For the text-containing cell, return its midpoint in [x, y] coordinate format. 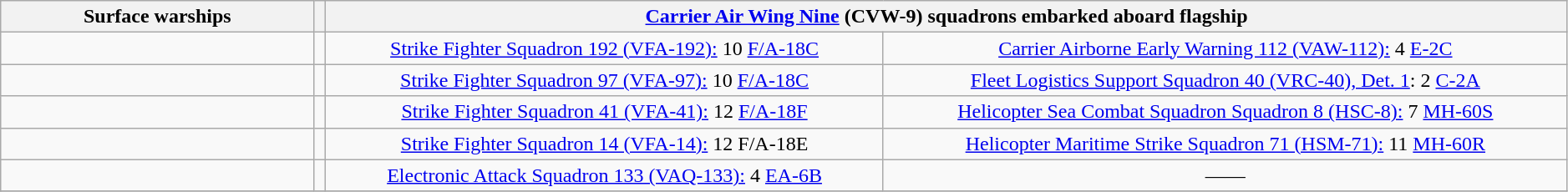
Electronic Attack Squadron 133 (VAQ-133): 4 EA-6B [605, 175]
—— [1225, 175]
Strike Fighter Squadron 192 (VFA-192): 10 F/A-18C [605, 48]
Strike Fighter Squadron 41 (VFA-41): 12 F/A-18F [605, 112]
Carrier Air Wing Nine (CVW-9) squadrons embarked aboard flagship [947, 17]
Strike Fighter Squadron 14 (VFA-14): 12 F/A-18E [605, 144]
Helicopter Sea Combat Squadron Squadron 8 (HSC-8): 7 MH-60S [1225, 112]
Fleet Logistics Support Squadron 40 (VRC-40), Det. 1: 2 C-2A [1225, 80]
Helicopter Maritime Strike Squadron 71 (HSM-71): 11 MH-60R [1225, 144]
Strike Fighter Squadron 97 (VFA-97): 10 F/A-18C [605, 80]
Carrier Airborne Early Warning 112 (VAW-112): 4 E-2C [1225, 48]
Surface warships [157, 17]
